Detect which cell encompasses the target text, then output its (x, y) center coordinate. 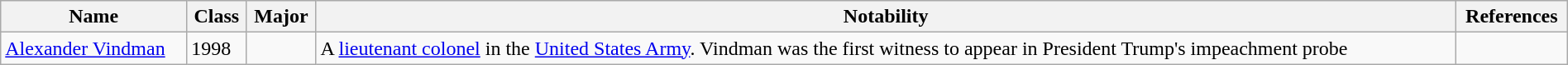
Name (94, 17)
Major (281, 17)
1998 (217, 48)
Alexander Vindman (94, 48)
Class (217, 17)
Notability (886, 17)
A lieutenant colonel in the United States Army. Vindman was the first witness to appear in President Trump's impeachment probe (886, 48)
References (1512, 17)
